From the cell containing the given text, extract its center point as (X, Y) coordinate. 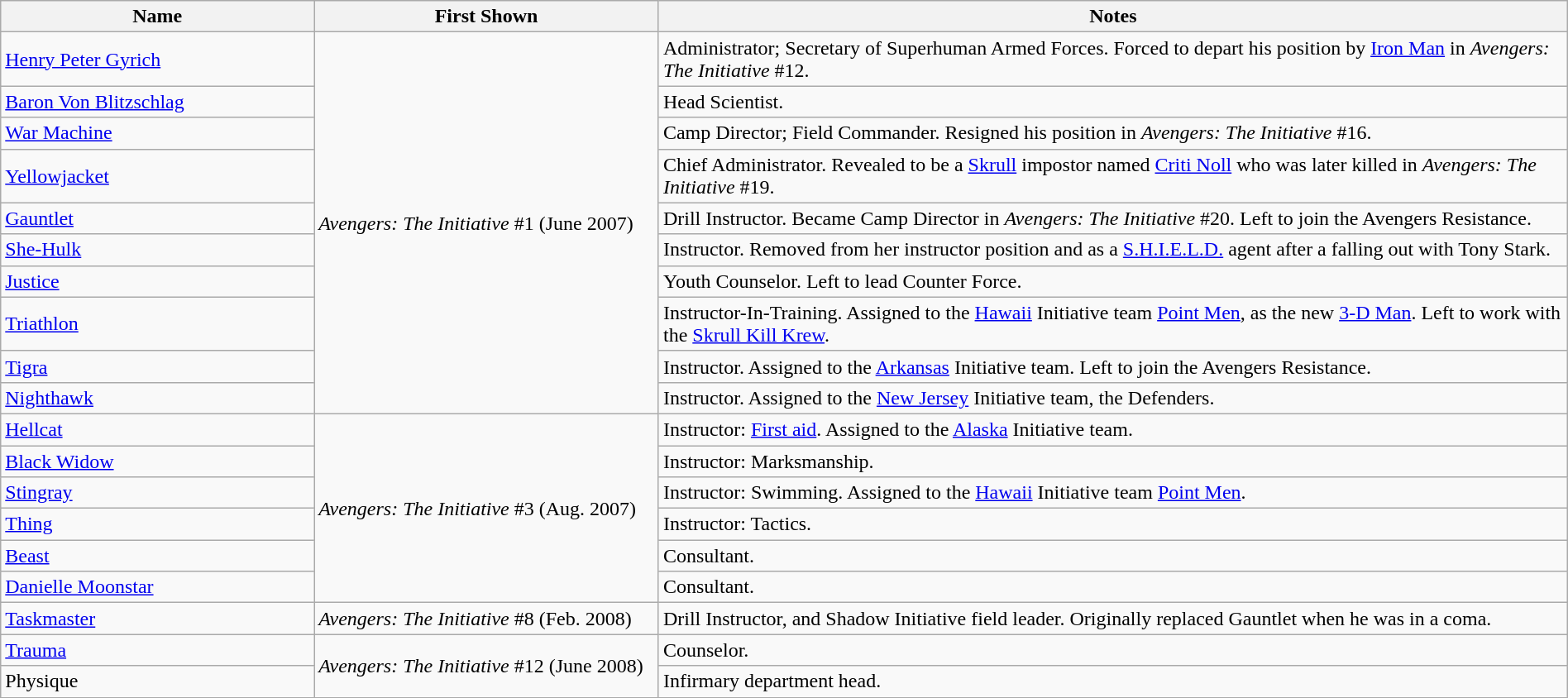
Henry Peter Gyrich (157, 60)
Head Scientist. (1113, 102)
Nighthawk (157, 398)
Avengers: The Initiative #12 (June 2008) (486, 666)
Name (157, 17)
Yellowjacket (157, 175)
Instructor: Tactics. (1113, 524)
Black Widow (157, 461)
Gauntlet (157, 218)
Administrator; Secretary of Superhuman Armed Forces. Forced to depart his position by Iron Man in Avengers: The Initiative #12. (1113, 60)
Danielle Moonstar (157, 587)
Physique (157, 681)
Instructor. Assigned to the Arkansas Initiative team. Left to join the Avengers Resistance. (1113, 366)
Trauma (157, 650)
Infirmary department head. (1113, 681)
Tigra (157, 366)
Avengers: The Initiative #8 (Feb. 2008) (486, 619)
Avengers: The Initiative #1 (June 2007) (486, 223)
Instructor. Removed from her instructor position and as a S.H.I.E.L.D. agent after a falling out with Tony Stark. (1113, 250)
Justice (157, 281)
Instructor: Swimming. Assigned to the Hawaii Initiative team Point Men. (1113, 493)
Stingray (157, 493)
Instructor: First aid. Assigned to the Alaska Initiative team. (1113, 429)
Hellcat (157, 429)
Youth Counselor. Left to lead Counter Force. (1113, 281)
Instructor-In-Training. Assigned to the Hawaii Initiative team Point Men, as the new 3-D Man. Left to work with the Skrull Kill Krew. (1113, 324)
Instructor. Assigned to the New Jersey Initiative team, the Defenders. (1113, 398)
Beast (157, 556)
First Shown (486, 17)
Drill Instructor. Became Camp Director in Avengers: The Initiative #20. Left to join the Avengers Resistance. (1113, 218)
Counselor. (1113, 650)
Taskmaster (157, 619)
Chief Administrator. Revealed to be a Skrull impostor named Criti Noll who was later killed in Avengers: The Initiative #19. (1113, 175)
War Machine (157, 133)
Thing (157, 524)
Camp Director; Field Commander. Resigned his position in Avengers: The Initiative #16. (1113, 133)
Drill Instructor, and Shadow Initiative field leader. Originally replaced Gauntlet when he was in a coma. (1113, 619)
Avengers: The Initiative #3 (Aug. 2007) (486, 508)
Instructor: Marksmanship. (1113, 461)
Notes (1113, 17)
She-Hulk (157, 250)
Triathlon (157, 324)
Baron Von Blitzschlag (157, 102)
